Capture the cell that displays the provided text and extract its (x, y) central coordinate. 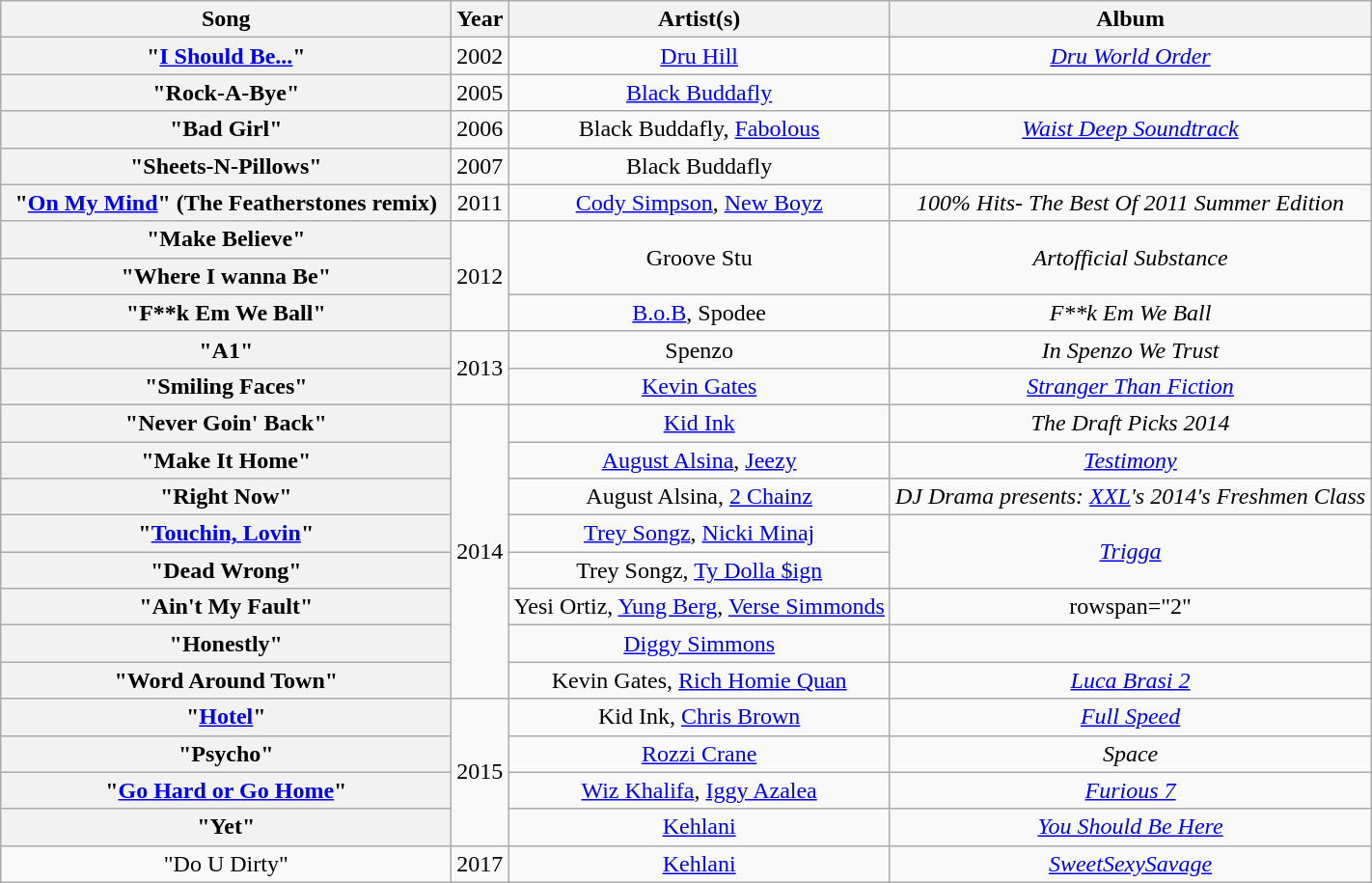
Dru Hill (700, 56)
"Make Believe" (226, 239)
"Sheets-N-Pillows" (226, 166)
"On My Mind" (The Featherstones remix) (226, 203)
"Where I wanna Be" (226, 276)
"Go Hard or Go Home" (226, 790)
Diggy Simmons (700, 644)
Year (480, 19)
Spenzo (700, 349)
Kevin Gates, Rich Homie Quan (700, 680)
Artist(s) (700, 19)
Kid Ink, Chris Brown (700, 717)
Space (1130, 754)
Artofficial Substance (1130, 258)
Furious 7 (1130, 790)
"A1" (226, 349)
Song (226, 19)
In Spenzo We Trust (1130, 349)
The Draft Picks 2014 (1130, 423)
August Alsina, Jeezy (700, 460)
"Yet" (226, 827)
Trey Songz, Nicki Minaj (700, 534)
"Psycho" (226, 754)
"Smiling Faces" (226, 386)
"Rock-A-Bye" (226, 93)
"I Should Be..." (226, 56)
F**k Em We Ball (1130, 313)
Black Buddafly, Fabolous (700, 129)
Album (1130, 19)
"F**k Em We Ball" (226, 313)
2012 (480, 276)
"Dead Wrong" (226, 570)
Full Speed (1130, 717)
2005 (480, 93)
Cody Simpson, New Boyz (700, 203)
Kevin Gates (700, 386)
"Ain't My Fault" (226, 607)
Stranger Than Fiction (1130, 386)
Testimony (1130, 460)
Trigga (1130, 552)
"Right Now" (226, 497)
Waist Deep Soundtrack (1130, 129)
You Should Be Here (1130, 827)
100% Hits- The Best Of 2011 Summer Edition (1130, 203)
"Word Around Town" (226, 680)
Luca Brasi 2 (1130, 680)
"Touchin, Lovin" (226, 534)
2006 (480, 129)
2007 (480, 166)
"Never Goin' Back" (226, 423)
2014 (480, 551)
rowspan="2" (1130, 607)
2002 (480, 56)
2015 (480, 772)
Groove Stu (700, 258)
2017 (480, 864)
Trey Songz, Ty Dolla $ign (700, 570)
"Make It Home" (226, 460)
SweetSexySavage (1130, 864)
B.o.B, Spodee (700, 313)
Rozzi Crane (700, 754)
Yesi Ortiz, Yung Berg, Verse Simmonds (700, 607)
2013 (480, 368)
Wiz Khalifa, Iggy Azalea (700, 790)
Dru World Order (1130, 56)
DJ Drama presents: XXL's 2014's Freshmen Class (1130, 497)
2011 (480, 203)
August Alsina, 2 Chainz (700, 497)
"Hotel" (226, 717)
"Bad Girl" (226, 129)
"Do U Dirty" (226, 864)
Kid Ink (700, 423)
"Honestly" (226, 644)
